Detect which cell encompasses the target text, then output its (x, y) center coordinate. 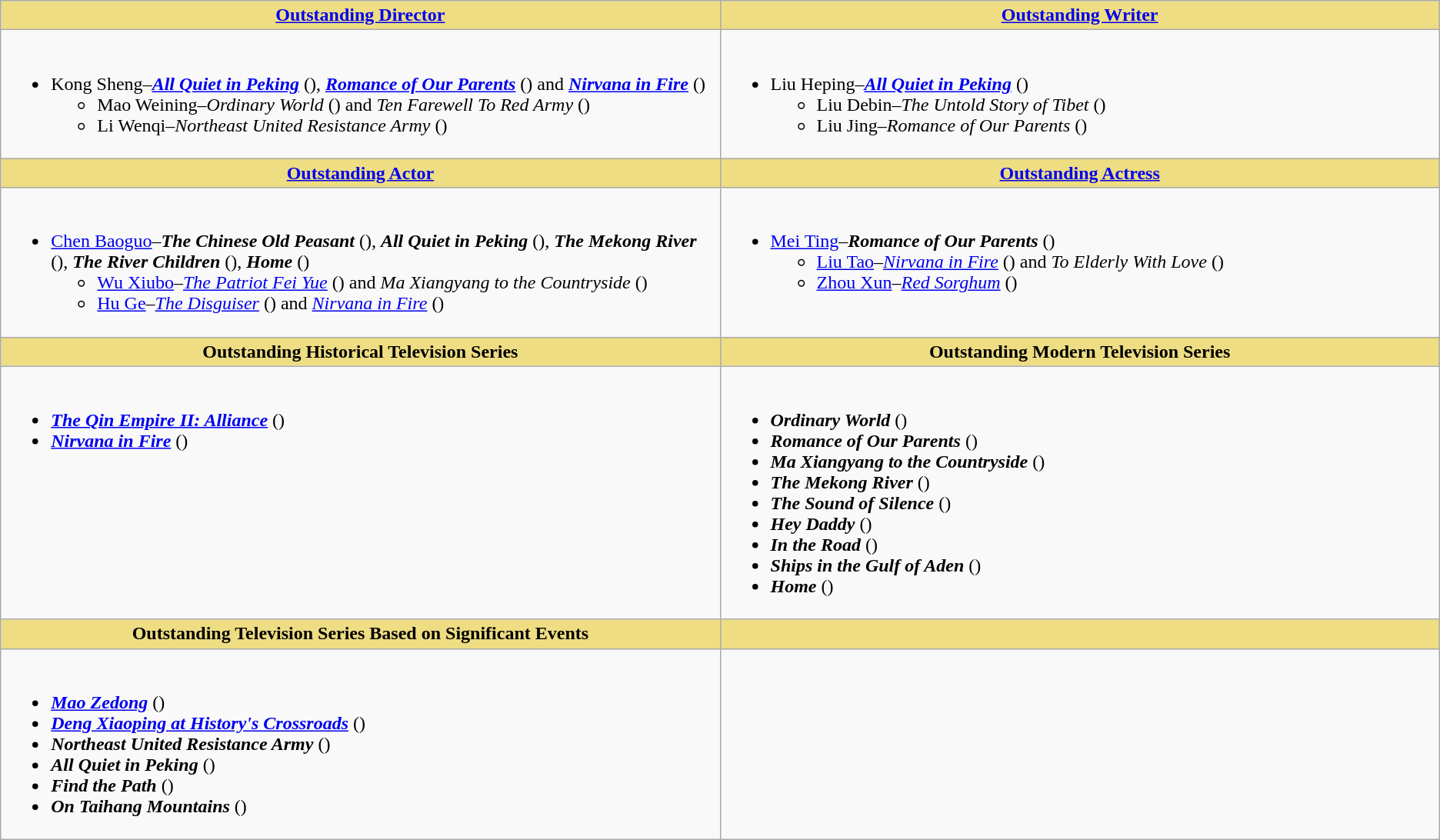
Mei Ting–Romance of Our Parents ()Liu Tao–Nirvana in Fire () and To Elderly With Love ()Zhou Xun–Red Sorghum () (1080, 262)
Mao Zedong ()Deng Xiaoping at History's Crossroads ()Northeast United Resistance Army ()All Quiet in Peking ()Find the Path ()On Taihang Mountains () (360, 744)
Outstanding Writer (1080, 15)
Outstanding Director (360, 15)
The Qin Empire II: Alliance ()Nirvana in Fire () (360, 492)
Outstanding Actress (1080, 173)
Outstanding Television Series Based on Significant Events (360, 634)
Liu Heping–All Quiet in Peking ()Liu Debin–The Untold Story of Tibet ()Liu Jing–Romance of Our Parents () (1080, 94)
Outstanding Actor (360, 173)
Outstanding Modern Television Series (1080, 352)
Outstanding Historical Television Series (360, 352)
